Detect which cell encompasses the target text, then output its [X, Y] center coordinate. 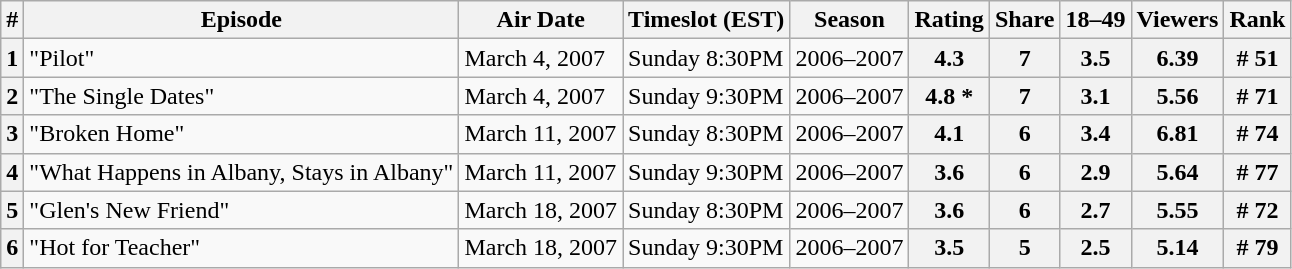
# 71 [1258, 96]
Share [1024, 20]
4.8 * [949, 96]
6.39 [1178, 58]
Season [850, 20]
5.55 [1178, 210]
"Glen's New Friend" [242, 210]
4.1 [949, 134]
# 79 [1258, 248]
3.1 [1096, 96]
Viewers [1178, 20]
1 [12, 58]
Timeslot (EST) [706, 20]
# 74 [1258, 134]
18–49 [1096, 20]
Rating [949, 20]
6.81 [1178, 134]
2 [12, 96]
# 51 [1258, 58]
4 [12, 172]
5.64 [1178, 172]
"What Happens in Albany, Stays in Albany" [242, 172]
# 72 [1258, 210]
2.7 [1096, 210]
"Pilot" [242, 58]
4.3 [949, 58]
"The Single Dates" [242, 96]
# 77 [1258, 172]
Rank [1258, 20]
5.56 [1178, 96]
2.5 [1096, 248]
5.14 [1178, 248]
"Hot for Teacher" [242, 248]
# [12, 20]
Air Date [541, 20]
"Broken Home" [242, 134]
3.4 [1096, 134]
3 [12, 134]
2.9 [1096, 172]
Episode [242, 20]
